Detect which cell encompasses the target text, then output its (X, Y) center coordinate. 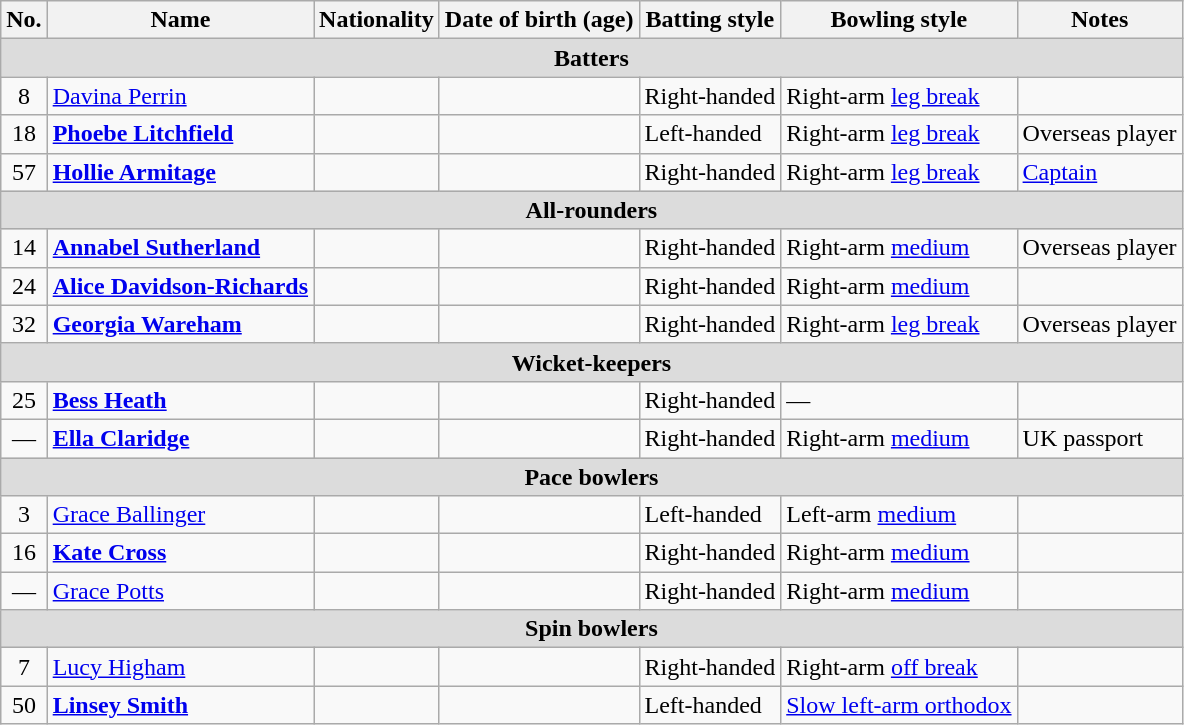
No. (24, 20)
Wicket-keepers (592, 362)
57 (24, 172)
Date of birth (age) (539, 20)
50 (24, 705)
Davina Perrin (180, 96)
Ella Claridge (180, 438)
3 (24, 515)
Notes (1100, 20)
Spin bowlers (592, 629)
Lucy Higham (180, 667)
16 (24, 553)
Captain (1100, 172)
Grace Potts (180, 591)
Bowling style (899, 20)
7 (24, 667)
Annabel Sutherland (180, 248)
UK passport (1100, 438)
Batters (592, 58)
8 (24, 96)
Linsey Smith (180, 705)
All-rounders (592, 210)
24 (24, 286)
14 (24, 248)
Georgia Wareham (180, 324)
Right-arm off break (899, 667)
Name (180, 20)
Slow left-arm orthodox (899, 705)
Phoebe Litchfield (180, 134)
Batting style (710, 20)
25 (24, 400)
Hollie Armitage (180, 172)
Left-arm medium (899, 515)
Grace Ballinger (180, 515)
Bess Heath (180, 400)
Kate Cross (180, 553)
32 (24, 324)
18 (24, 134)
Nationality (377, 20)
Pace bowlers (592, 477)
Alice Davidson-Richards (180, 286)
